Identify which cell holds the provided text, then report its [X, Y] central coordinate. 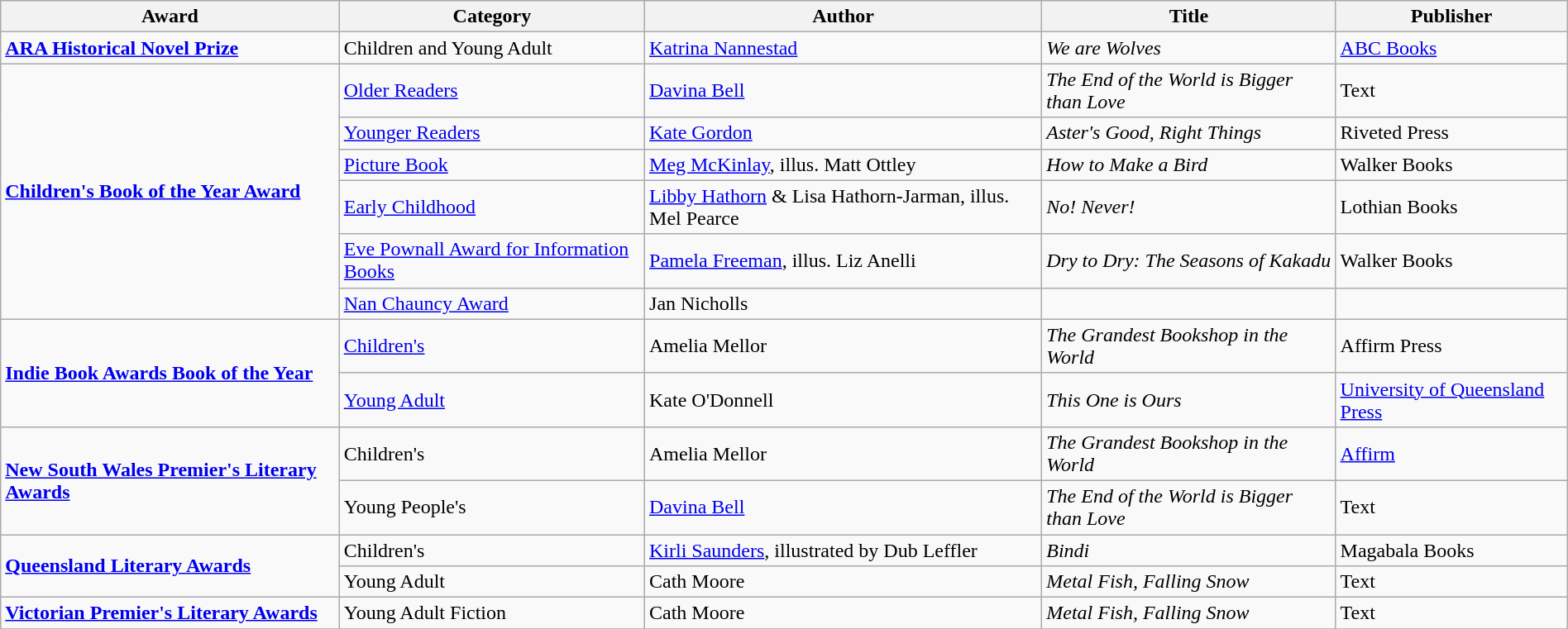
Title [1189, 17]
No! Never! [1189, 207]
Kirli Saunders, illustrated by Dub Leffler [844, 550]
Young People's [491, 507]
Eve Pownall Award for Information Books [491, 261]
Pamela Freeman, illus. Liz Anelli [844, 261]
Affirm [1451, 453]
How to Make a Bird [1189, 164]
Dry to Dry: The Seasons of Kakadu [1189, 261]
Kate O'Donnell [844, 400]
Riveted Press [1451, 133]
Queensland Literary Awards [170, 565]
Younger Readers [491, 133]
We are Wolves [1189, 48]
Children's Book of the Year Award [170, 192]
Victorian Premier's Literary Awards [170, 613]
Katrina Nannestad [844, 48]
University of Queensland Press [1451, 400]
Young Adult Fiction [491, 613]
ABC Books [1451, 48]
Indie Book Awards Book of the Year [170, 373]
Children and Young Adult [491, 48]
Author [844, 17]
Nan Chauncy Award [491, 303]
Early Childhood [491, 207]
Magabala Books [1451, 550]
Lothian Books [1451, 207]
Picture Book [491, 164]
Older Readers [491, 91]
ARA Historical Novel Prize [170, 48]
Jan Nicholls [844, 303]
New South Wales Premier's Literary Awards [170, 480]
Affirm Press [1451, 345]
Publisher [1451, 17]
Kate Gordon [844, 133]
Aster's Good, Right Things [1189, 133]
Bindi [1189, 550]
Award [170, 17]
Libby Hathorn & Lisa Hathorn-Jarman, illus. Mel Pearce [844, 207]
This One is Ours [1189, 400]
Meg McKinlay, illus. Matt Ottley [844, 164]
Category [491, 17]
